Detect which cell encompasses the target text, then output its [x, y] center coordinate. 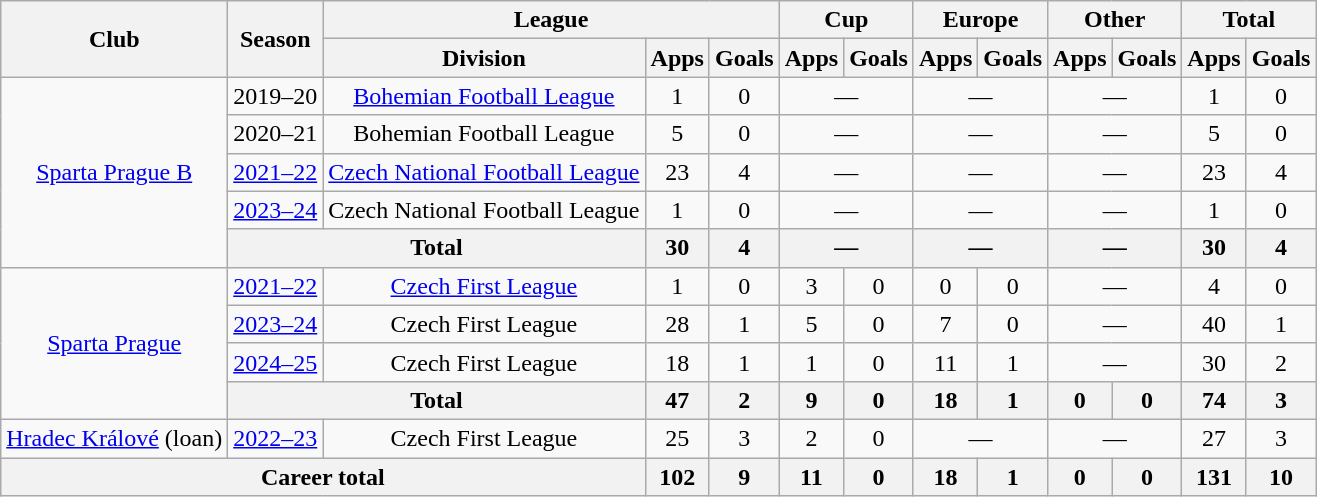
Career total [323, 477]
Division [484, 58]
2019–20 [276, 96]
10 [1281, 477]
Cup [846, 20]
2024–25 [276, 362]
Season [276, 39]
25 [677, 438]
Sparta Prague B [114, 172]
47 [677, 400]
28 [677, 324]
2020–21 [276, 134]
131 [1214, 477]
7 [945, 324]
27 [1214, 438]
League [551, 20]
Hradec Králové (loan) [114, 438]
74 [1214, 400]
Club [114, 39]
2022–23 [276, 438]
40 [1214, 324]
Sparta Prague [114, 343]
Other [1115, 20]
Europe [980, 20]
102 [677, 477]
